Scan for the cell matching the given text and deliver its [x, y] coordinate at center. 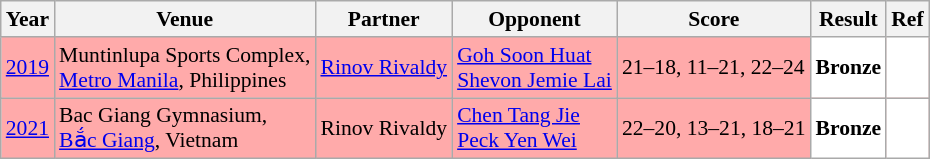
Result [849, 19]
Muntinlupa Sports Complex,Metro Manila, Philippines [184, 68]
21–18, 11–21, 22–24 [714, 68]
Year [28, 19]
Goh Soon Huat Shevon Jemie Lai [534, 68]
Partner [384, 19]
2021 [28, 128]
Opponent [534, 19]
Score [714, 19]
Bac Giang Gymnasium,Bắc Giang, Vietnam [184, 128]
Chen Tang Jie Peck Yen Wei [534, 128]
22–20, 13–21, 18–21 [714, 128]
Venue [184, 19]
2019 [28, 68]
Ref [907, 19]
